Return [x, y] of the center of cell containing provided text 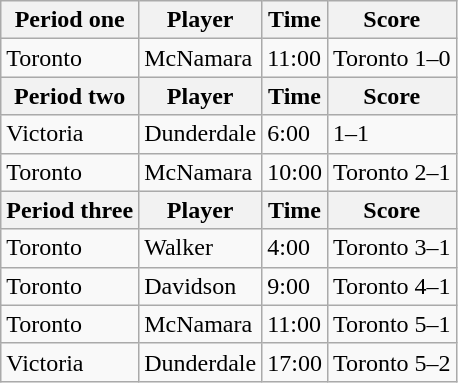
Period one [70, 20]
10:00 [295, 172]
Walker [200, 248]
Davidson [200, 286]
6:00 [295, 134]
Toronto 5–1 [392, 324]
Period three [70, 210]
Toronto 5–2 [392, 362]
17:00 [295, 362]
Toronto 1–0 [392, 58]
9:00 [295, 286]
1–1 [392, 134]
Toronto 3–1 [392, 248]
Period two [70, 96]
Toronto 4–1 [392, 286]
Toronto 2–1 [392, 172]
4:00 [295, 248]
